Find where the given text appears and provide that cell's center as [x, y] coordinate. 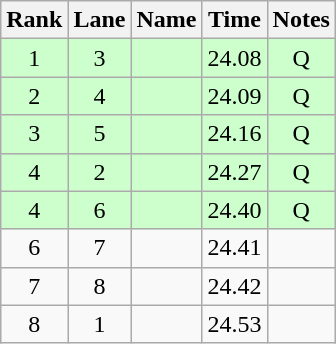
5 [100, 134]
Rank [34, 20]
24.42 [234, 286]
24.41 [234, 248]
Lane [100, 20]
24.40 [234, 210]
24.16 [234, 134]
Time [234, 20]
24.09 [234, 96]
Name [166, 20]
24.27 [234, 172]
24.53 [234, 324]
Notes [301, 20]
24.08 [234, 58]
